Identify which cell holds the provided text, then report its [X, Y] central coordinate. 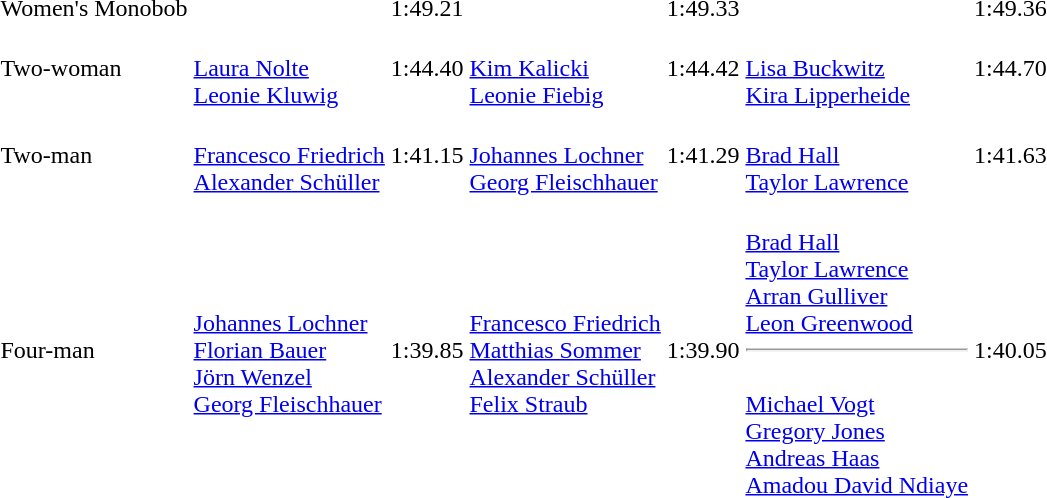
1:41.15 [427, 155]
Johannes LochnerGeorg Fleischhauer [565, 155]
Lisa BuckwitzKira Lipperheide [857, 68]
Francesco FriedrichAlexander Schüller [289, 155]
Laura NolteLeonie Kluwig [289, 68]
1:41.29 [703, 155]
1:44.40 [427, 68]
Kim KalickiLeonie Fiebig [565, 68]
Brad HallTaylor Lawrence [857, 155]
1:44.42 [703, 68]
